Provide the [X, Y] coordinate of the cell's center where the given text is located.  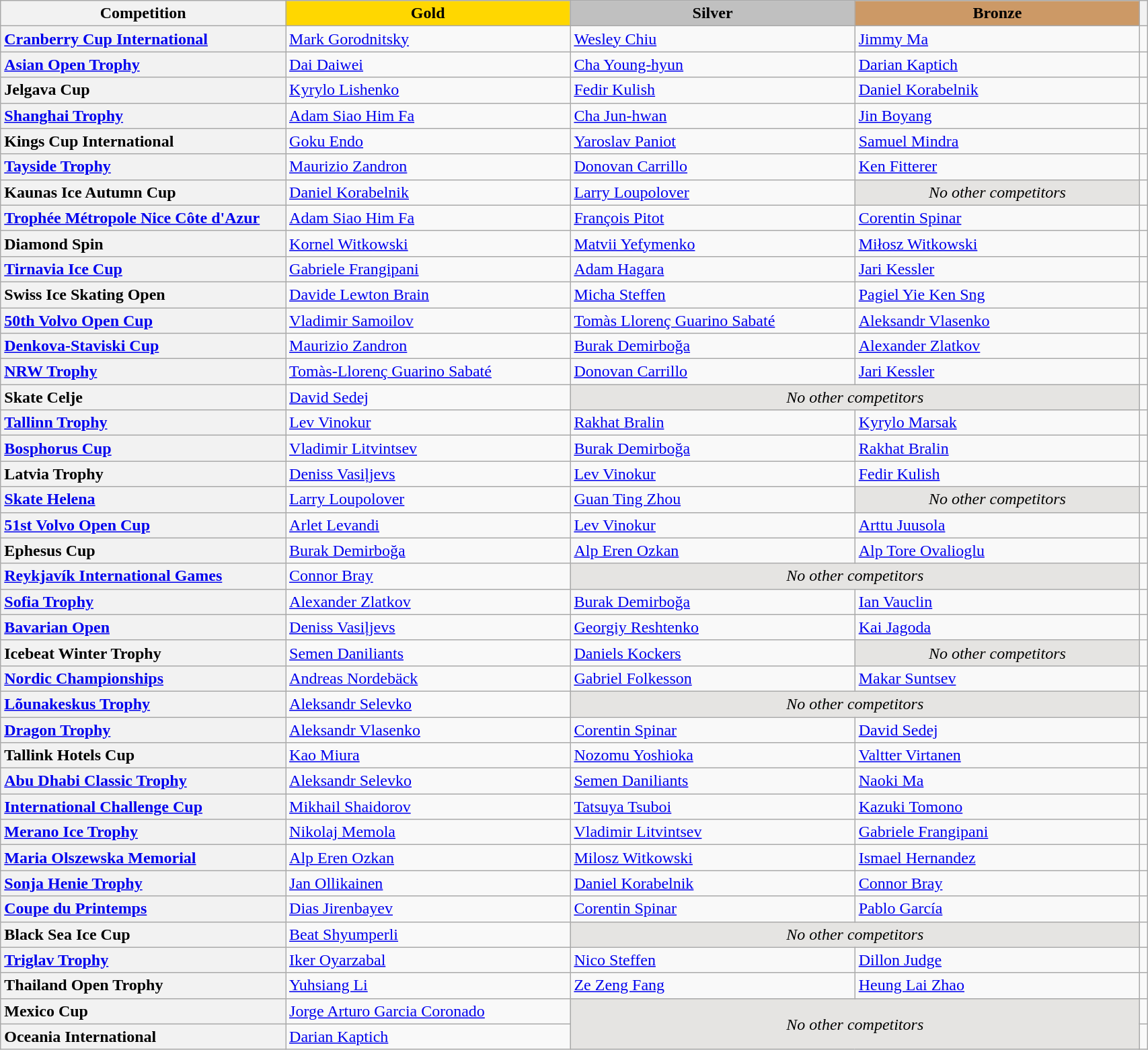
Makar Suntsev [997, 678]
Mark Gorodnitsky [428, 39]
Kyrylo Lishenko [428, 90]
Micha Steffen [713, 294]
Tirnavia Ice Cup [143, 269]
Ken Fitterer [997, 167]
Ephesus Cup [143, 551]
Kings Cup International [143, 141]
Alp Tore Ovalioglu [997, 551]
Tatsuya Tsuboi [713, 807]
Tomàs Llorenç Guarino Sabaté [713, 321]
Cha Jun-hwan [713, 116]
Tallink Hotels Cup [143, 756]
Dillon Judge [997, 960]
Vladimir Samoilov [428, 321]
Kai Jagoda [997, 627]
Ian Vauclin [997, 602]
Skate Helena [143, 499]
Jan Ollikainen [428, 883]
Competition [143, 13]
Trophée Métropole Nice Côte d'Azur [143, 218]
Kao Miura [428, 756]
Pablo García [997, 909]
Kaunas Ice Autumn Cup [143, 192]
Andreas Nordebäck [428, 678]
Davide Lewton Brain [428, 294]
Milosz Witkowski [713, 858]
Cha Young-hyun [713, 65]
Pagiel Yie Ken Sng [997, 294]
Nozomu Yoshioka [713, 756]
Jelgava Cup [143, 90]
Gold [428, 13]
Ze Zeng Fang [713, 985]
Cranberry Cup International [143, 39]
Jin Boyang [997, 116]
Maria Olszewska Memorial [143, 858]
Nico Steffen [713, 960]
Tomàs-Llorenç Guarino Sabaté [428, 372]
Adam Hagara [713, 269]
Dai Daiwei [428, 65]
Nordic Championships [143, 678]
Jorge Arturo Garcia Coronado [428, 1011]
Abu Dhabi Classic Trophy [143, 781]
Nikolaj Memola [428, 832]
Denkova-Staviski Cup [143, 346]
Bronze [997, 13]
Dragon Trophy [143, 729]
Icebeat Winter Trophy [143, 653]
Yaroslav Paniot [713, 141]
Arlet Levandi [428, 525]
Skate Celje [143, 397]
Valtter Virtanen [997, 756]
Ismael Hernandez [997, 858]
Mexico Cup [143, 1011]
Kazuki Tomono [997, 807]
Daniels Kockers [713, 653]
Wesley Chiu [713, 39]
Naoki Ma [997, 781]
Coupe du Printemps [143, 909]
Beat Shyumperli [428, 934]
Swiss Ice Skating Open [143, 294]
Thailand Open Trophy [143, 985]
Tayside Trophy [143, 167]
Mikhail Shaidorov [428, 807]
Kyrylo Marsak [997, 423]
Kornel Witkowski [428, 243]
Yuhsiang Li [428, 985]
Guan Ting Zhou [713, 499]
Tallinn Trophy [143, 423]
Silver [713, 13]
Miłosz Witkowski [997, 243]
Oceania International [143, 1037]
Sofia Trophy [143, 602]
51st Volvo Open Cup [143, 525]
International Challenge Cup [143, 807]
Heung Lai Zhao [997, 985]
Jimmy Ma [997, 39]
Sonja Henie Trophy [143, 883]
Diamond Spin [143, 243]
Matvii Yefymenko [713, 243]
Latvia Trophy [143, 474]
Lõunakeskus Trophy [143, 704]
François Pitot [713, 218]
Asian Open Trophy [143, 65]
Black Sea Ice Cup [143, 934]
Arttu Juusola [997, 525]
Triglav Trophy [143, 960]
NRW Trophy [143, 372]
Iker Oyarzabal [428, 960]
Gabriel Folkesson [713, 678]
Shanghai Trophy [143, 116]
Merano Ice Trophy [143, 832]
Reykjavík International Games [143, 576]
Georgiy Reshtenko [713, 627]
Bosphorus Cup [143, 448]
Samuel Mindra [997, 141]
Dias Jirenbayev [428, 909]
50th Volvo Open Cup [143, 321]
Bavarian Open [143, 627]
Goku Endo [428, 141]
